Locate the cell with the specified text and output its (X, Y) center coordinate. 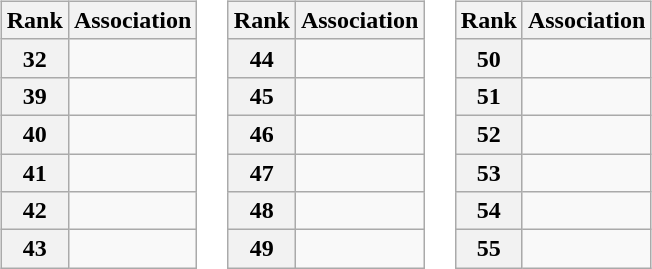
55 (488, 249)
46 (262, 134)
45 (262, 96)
44 (262, 58)
51 (488, 96)
53 (488, 173)
41 (34, 173)
54 (488, 211)
39 (34, 96)
40 (34, 134)
43 (34, 249)
50 (488, 58)
52 (488, 134)
48 (262, 211)
32 (34, 58)
42 (34, 211)
49 (262, 249)
47 (262, 173)
